Scan for the cell matching the given text and deliver its [x, y] coordinate at center. 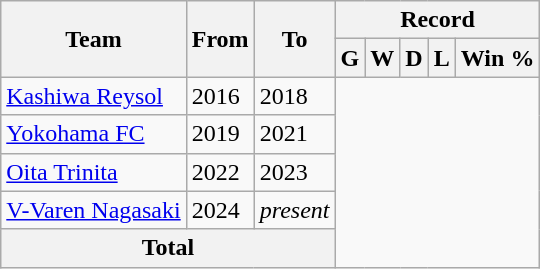
Win % [498, 58]
D [414, 58]
Total [168, 248]
To [294, 39]
Kashiwa Reysol [94, 96]
2018 [294, 96]
L [442, 58]
W [382, 58]
2021 [294, 134]
present [294, 210]
V-Varen Nagasaki [94, 210]
2023 [294, 172]
Team [94, 39]
2016 [220, 96]
2019 [220, 134]
G [350, 58]
Record [438, 20]
Oita Trinita [94, 172]
2022 [220, 172]
Yokohama FC [94, 134]
From [220, 39]
2024 [220, 210]
